Pinpoint the cell where the given text exists, returning its [X, Y] midpoint coordinate. 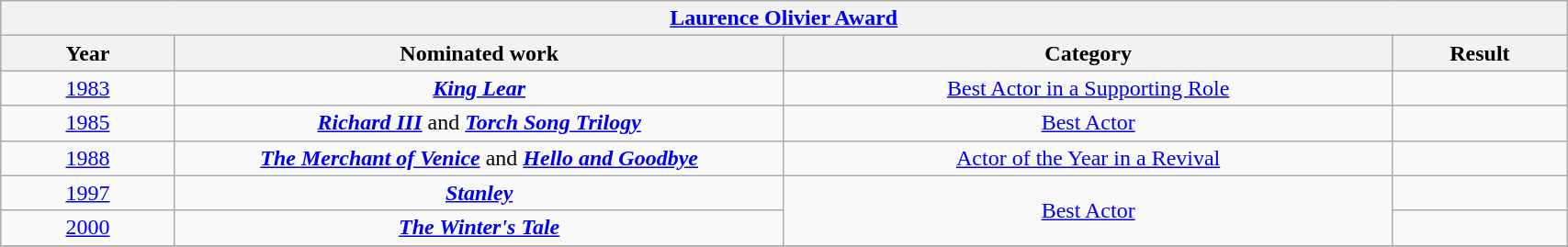
Richard III and Torch Song Trilogy [479, 123]
Actor of the Year in a Revival [1088, 158]
1988 [88, 158]
Nominated work [479, 53]
1983 [88, 88]
The Merchant of Venice and Hello and Goodbye [479, 158]
Category [1088, 53]
The Winter's Tale [479, 228]
Laurence Olivier Award [784, 18]
Stanley [479, 193]
Year [88, 53]
Best Actor in a Supporting Role [1088, 88]
1985 [88, 123]
Result [1479, 53]
King Lear [479, 88]
2000 [88, 228]
1997 [88, 193]
